Find where the given text appears and provide that cell's center as (X, Y) coordinate. 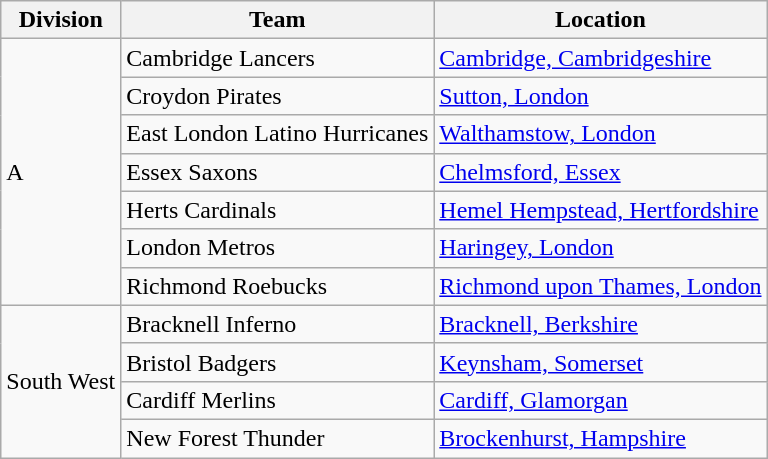
Sutton, London (600, 96)
Richmond upon Thames, London (600, 286)
Cambridge Lancers (278, 58)
Herts Cardinals (278, 210)
Cardiff, Glamorgan (600, 400)
Cambridge, Cambridgeshire (600, 58)
Bracknell Inferno (278, 324)
Team (278, 20)
Haringey, London (600, 248)
East London Latino Hurricanes (278, 134)
Division (61, 20)
Walthamstow, London (600, 134)
Cardiff Merlins (278, 400)
London Metros (278, 248)
Bracknell, Berkshire (600, 324)
Chelmsford, Essex (600, 172)
Bristol Badgers (278, 362)
Hemel Hempstead, Hertfordshire (600, 210)
Keynsham, Somerset (600, 362)
New Forest Thunder (278, 438)
A (61, 172)
Brockenhurst, Hampshire (600, 438)
South West (61, 381)
Croydon Pirates (278, 96)
Essex Saxons (278, 172)
Richmond Roebucks (278, 286)
Location (600, 20)
